Identify which cell holds the provided text, then report its (X, Y) central coordinate. 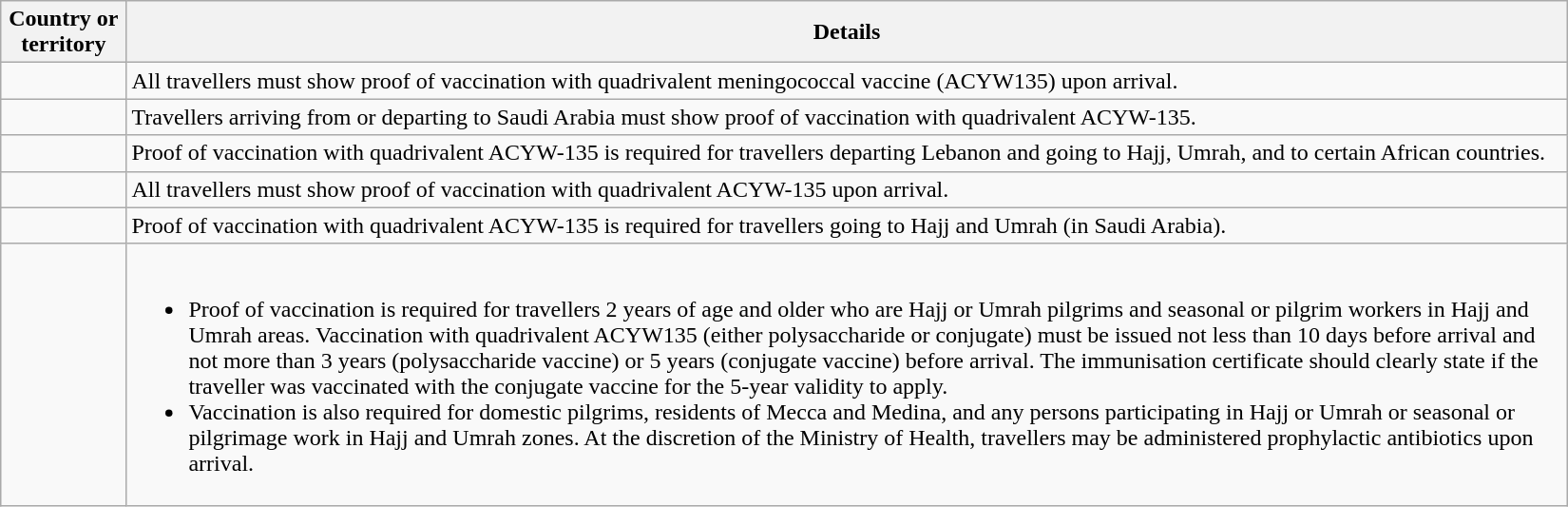
Travellers arriving from or departing to Saudi Arabia must show proof of vaccination with quadrivalent ACYW-135. (847, 117)
All travellers must show proof of vaccination with quadrivalent meningococcal vaccine (ACYW135) upon arrival. (847, 81)
All travellers must show proof of vaccination with quadrivalent ACYW-135 upon arrival. (847, 189)
Country or territory (64, 32)
Proof of vaccination with quadrivalent ACYW-135 is required for travellers going to Hajj and Umrah (in Saudi Arabia). (847, 225)
Details (847, 32)
